Determine the [X, Y] coordinate at the center of the cell enclosing the given text.  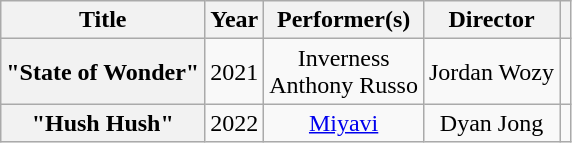
Director [491, 20]
"Hush Hush" [103, 123]
"State of Wonder" [103, 72]
Performer(s) [344, 20]
Year [234, 20]
Title [103, 20]
Jordan Wozy [491, 72]
2022 [234, 123]
Dyan Jong [491, 123]
2021 [234, 72]
InvernessAnthony Russo [344, 72]
Miyavi [344, 123]
